Search for the cell housing the specified text and yield its (x, y) center coordinate. 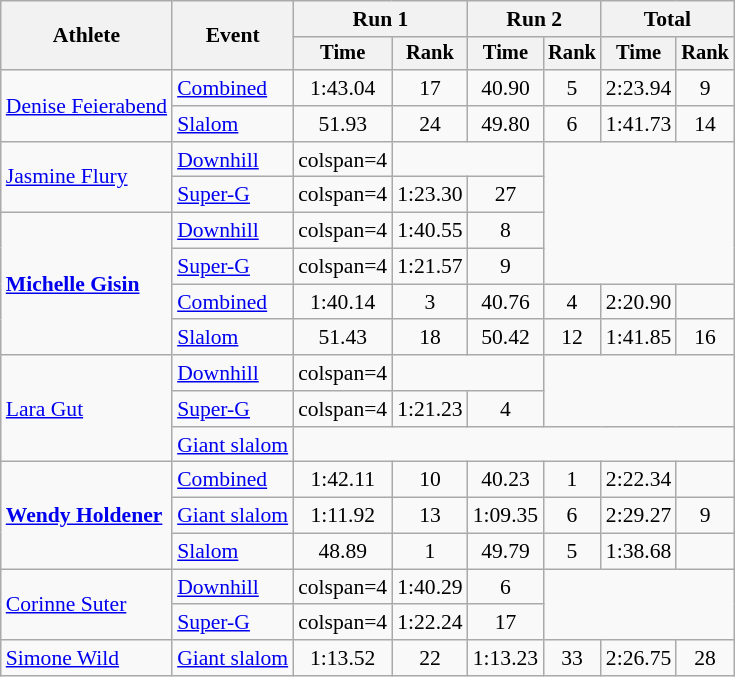
Run 1 (380, 19)
49.79 (506, 552)
Denise Feierabend (86, 106)
1:41.85 (638, 338)
1:13.23 (506, 658)
Jasmine Flury (86, 178)
1:43.04 (342, 88)
48.89 (342, 552)
2:26.75 (638, 658)
Run 2 (534, 19)
Simone Wild (86, 658)
8 (506, 231)
51.43 (342, 338)
28 (705, 658)
2:20.90 (638, 302)
50.42 (506, 338)
1:40.29 (430, 587)
49.80 (506, 124)
14 (705, 124)
1:40.14 (342, 302)
10 (430, 480)
24 (430, 124)
1:21.23 (430, 409)
1:42.11 (342, 480)
1:11.92 (342, 516)
40.90 (506, 88)
22 (430, 658)
1:13.52 (342, 658)
13 (430, 516)
27 (506, 195)
Athlete (86, 36)
Michelle Gisin (86, 284)
Wendy Holdener (86, 516)
1:22.24 (430, 623)
12 (572, 338)
1:41.73 (638, 124)
16 (705, 338)
1:09.35 (506, 516)
1:23.30 (430, 195)
2:23.94 (638, 88)
1:40.55 (430, 231)
51.93 (342, 124)
2:22.34 (638, 480)
18 (430, 338)
40.23 (506, 480)
Event (232, 36)
3 (430, 302)
Total (668, 19)
Lara Gut (86, 408)
Corinne Suter (86, 604)
40.76 (506, 302)
1:21.57 (430, 267)
2:29.27 (638, 516)
33 (572, 658)
1:38.68 (638, 552)
